Provide the [x, y] coordinate of the cell's center where the given text is located.  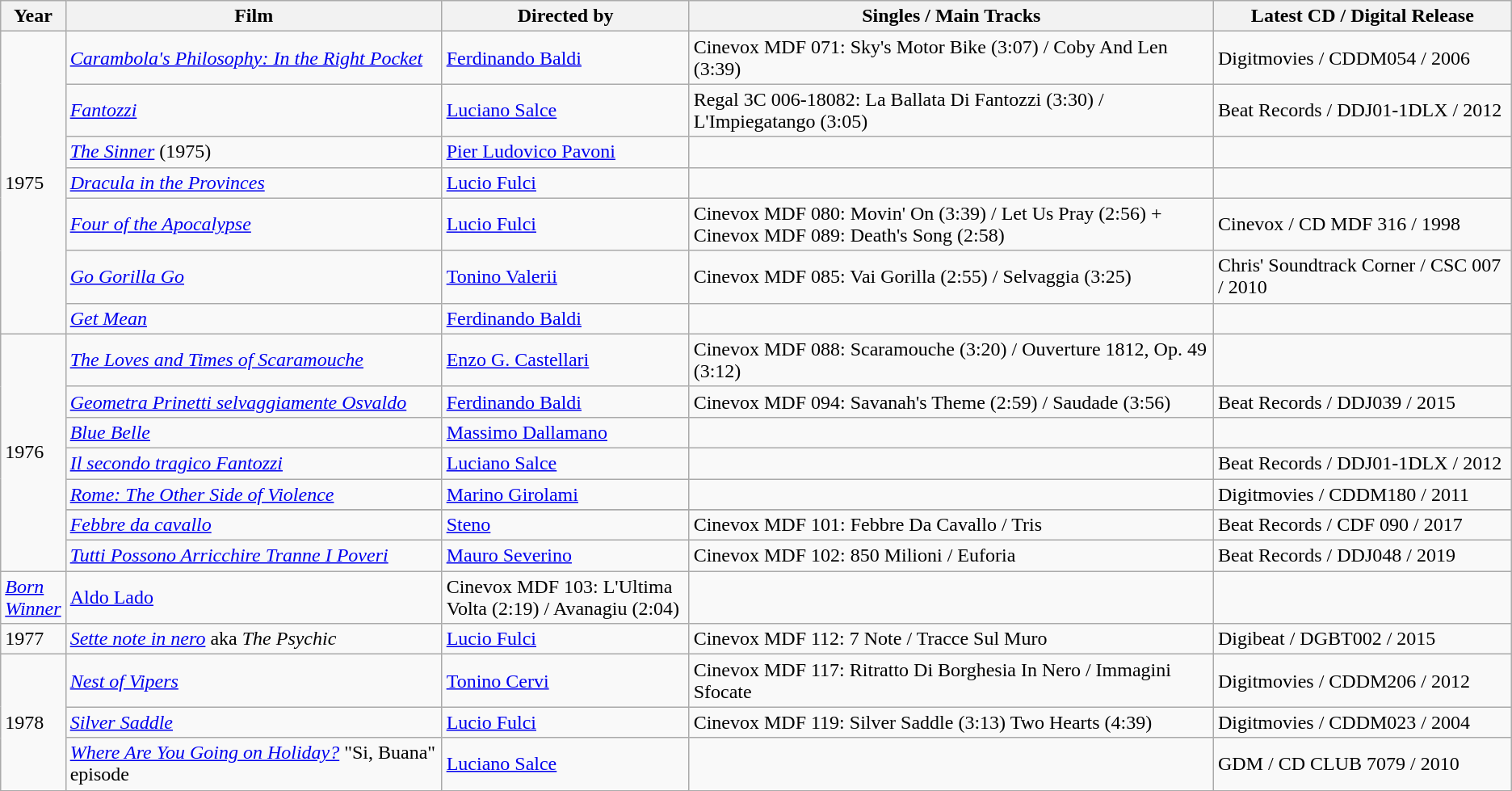
Directed by [565, 16]
Film [254, 16]
Born Winner [33, 598]
Cinevox MDF 085: Vai Gorilla (2:55) / Selvaggia (3:25) [951, 276]
1977 [33, 639]
Where Are You Going on Holiday? "Si, Buana" episode [254, 764]
Nest of Vipers [254, 680]
Mauro Severino [565, 556]
The Sinner (1975) [254, 152]
Steno [565, 525]
1978 [33, 722]
1976 [33, 452]
Digitmovies / CDDM023 / 2004 [1362, 722]
Cinevox MDF 117: Ritratto Di Borghesia In Nero / Immagini Sfocate [951, 680]
Digitmovies / CDDM206 / 2012 [1362, 680]
Chris' Soundtrack Corner / CSC 007 / 2010 [1362, 276]
1975 [33, 183]
Digitmovies / CDDM054 / 2006 [1362, 58]
Digitmovies / CDDM180 / 2011 [1362, 494]
Cinevox MDF 102: 850 Milioni / Euforia [951, 556]
Cinevox MDF 119: Silver Saddle (3:13) Two Hearts (4:39) [951, 722]
Cinevox MDF 112: 7 Note / Tracce Sul Muro [951, 639]
Marino Girolami [565, 494]
Beat Records / DDJ039 / 2015 [1362, 402]
Cinevox MDF 071: Sky's Motor Bike (3:07) / Coby And Len (3:39) [951, 58]
Cinevox MDF 080: Movin' On (3:39) / Let Us Pray (2:56) + Cinevox MDF 089: Death's Song (2:58) [951, 225]
Cinevox MDF 094: Savanah's Theme (2:59) / Saudade (3:56) [951, 402]
Tonino Cervi [565, 680]
Fantozzi [254, 110]
Cinevox MDF 103: L'Ultima Volta (2:19) / Avanagiu (2:04) [565, 598]
Get Mean [254, 318]
Go Gorilla Go [254, 276]
Regal 3C 006-18082: La Ballata Di Fantozzi (3:30) / L'Impiegatango (3:05) [951, 110]
Pier Ludovico Pavoni [565, 152]
Massimo Dallamano [565, 432]
Cinevox MDF 101: Febbre Da Cavallo / Tris [951, 525]
Enzo G. Castellari [565, 360]
Cinevox MDF 088: Scaramouche (3:20) / Ouverture 1812, Op. 49 (3:12) [951, 360]
Year [33, 16]
Blue Belle [254, 432]
Silver Saddle [254, 722]
Singles / Main Tracks [951, 16]
Carambola's Philosophy: In the Right Pocket [254, 58]
GDM / CD CLUB 7079 / 2010 [1362, 764]
Rome: The Other Side of Violence [254, 494]
Cinevox / CD MDF 316 / 1998 [1362, 225]
Geometra Prinetti selvaggiamente Osvaldo [254, 402]
Four of the Apocalypse [254, 225]
Beat Records / CDF 090 / 2017 [1362, 525]
Sette note in nero aka The Psychic [254, 639]
Beat Records / DDJ048 / 2019 [1362, 556]
Aldo Lado [254, 598]
Digibeat / DGBT002 / 2015 [1362, 639]
Febbre da cavallo [254, 525]
Latest CD / Digital Release [1362, 16]
The Loves and Times of Scaramouche [254, 360]
Tutti Possono Arricchire Tranne I Poveri [254, 556]
Il secondo tragico Fantozzi [254, 463]
Dracula in the Provinces [254, 183]
Tonino Valerii [565, 276]
